Return the (X, Y) coordinate for the center point of the cell that contains the specified text.  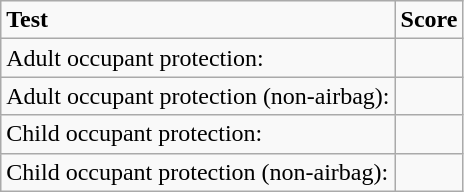
Adult occupant protection: (198, 58)
Adult occupant protection (non-airbag): (198, 96)
Child occupant protection: (198, 134)
Test (198, 20)
Score (429, 20)
Child occupant protection (non-airbag): (198, 172)
